Return the (x, y) coordinate for the center point of the cell that contains the specified text.  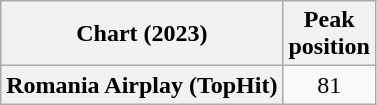
Romania Airplay (TopHit) (142, 85)
Chart (2023) (142, 34)
Peakposition (329, 34)
81 (329, 85)
